For the text-containing cell, return its midpoint in (X, Y) coordinate format. 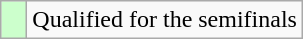
Qualified for the semifinals (165, 20)
